Output the (x, y) coordinate of the center of the cell containing the given text.  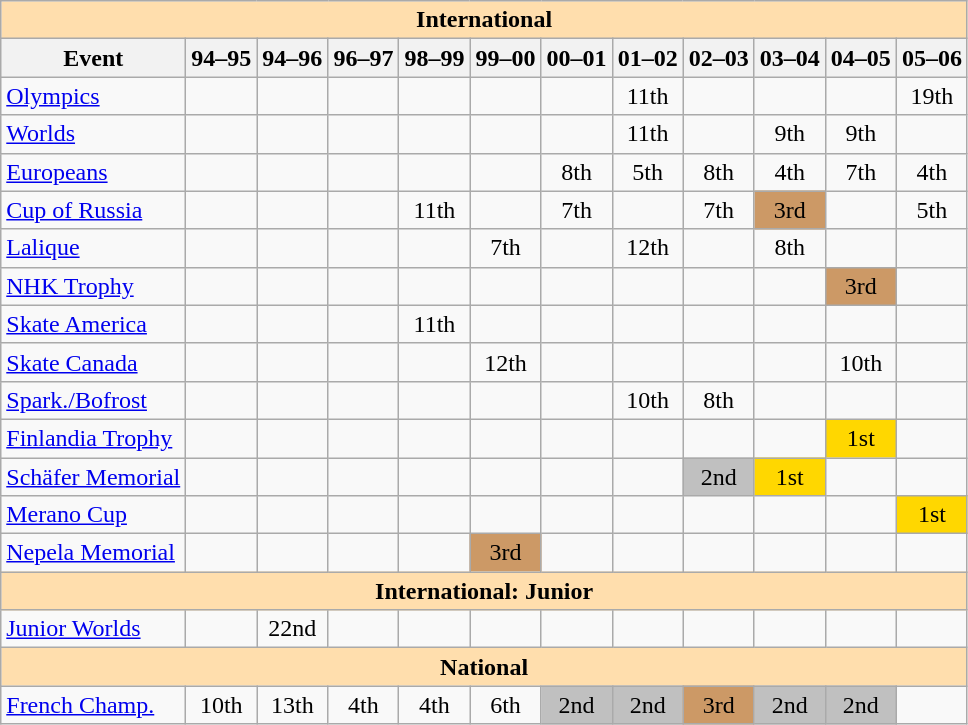
94–95 (222, 58)
Europeans (94, 172)
98–99 (434, 58)
Skate Canada (94, 362)
International: Junior (484, 591)
6th (506, 705)
22nd (292, 629)
Worlds (94, 134)
Nepela Memorial (94, 553)
Skate America (94, 324)
Finlandia Trophy (94, 438)
National (484, 667)
04–05 (860, 58)
Olympics (94, 96)
96–97 (364, 58)
99–00 (506, 58)
00–01 (576, 58)
05–06 (932, 58)
Cup of Russia (94, 210)
03–04 (790, 58)
International (484, 20)
Spark./Bofrost (94, 400)
02–03 (718, 58)
19th (932, 96)
Lalique (94, 248)
94–96 (292, 58)
Junior Worlds (94, 629)
01–02 (648, 58)
Schäfer Memorial (94, 477)
NHK Trophy (94, 286)
Merano Cup (94, 515)
13th (292, 705)
French Champ. (94, 705)
Event (94, 58)
